Scan for the cell matching the given text and deliver its (X, Y) coordinate at center. 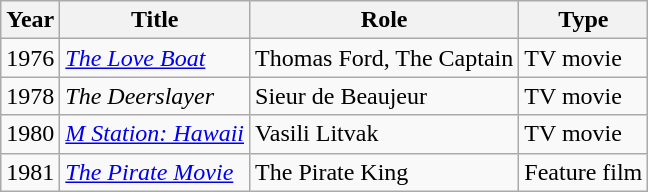
1980 (30, 134)
1981 (30, 172)
The Pirate King (384, 172)
1978 (30, 96)
The Pirate Movie (155, 172)
Thomas Ford, The Captain (384, 58)
The Love Boat (155, 58)
Vasili Litvak (384, 134)
Feature film (584, 172)
Year (30, 20)
M Station: Hawaii (155, 134)
Role (384, 20)
Title (155, 20)
1976 (30, 58)
The Deerslayer (155, 96)
Sieur de Beaujeur (384, 96)
Type (584, 20)
